For the text-containing cell, return its midpoint in (X, Y) coordinate format. 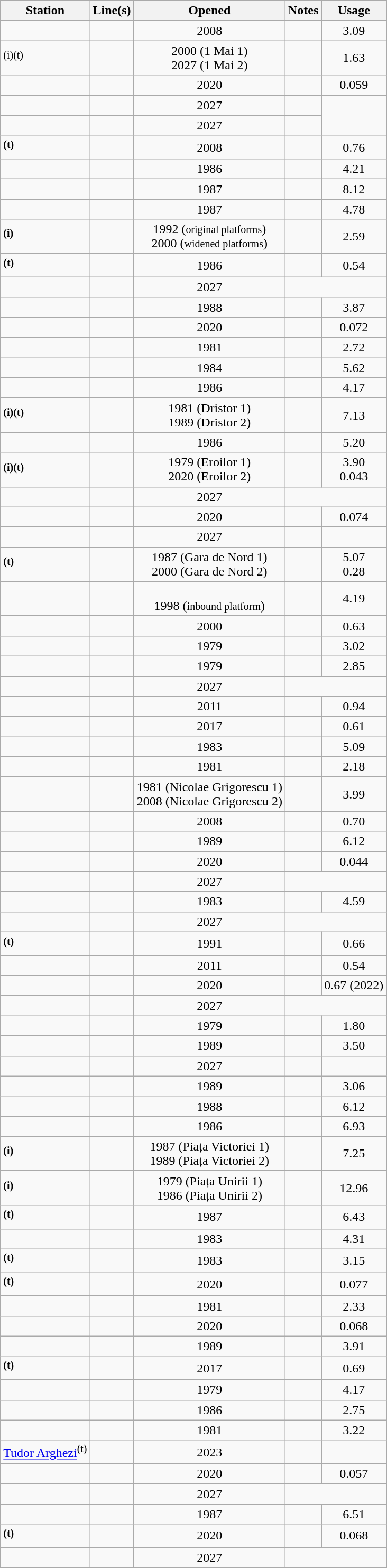
2.75 (354, 1410)
1998 (inbound platform) (209, 598)
1991 (209, 944)
Opened (209, 11)
Tudor Arghezi(t) (45, 1452)
Notes (303, 11)
1981 (Dristor 1)1989 (Dristor 2) (209, 415)
5.09 (354, 747)
8.12 (354, 189)
2.18 (354, 767)
7.25 (354, 1153)
6.51 (354, 1514)
1992 (original platforms)2000 (widened platforms) (209, 237)
1987 (Gara de Nord 1)2000 (Gara de Nord 2) (209, 564)
2.33 (354, 1306)
2.85 (354, 666)
2.59 (354, 237)
3.02 (354, 646)
0.76 (354, 147)
1987 (Piața Victoriei 1)1989 (Piața Victoriei 2) (209, 1153)
4.31 (354, 1239)
3.09 (354, 31)
3.15 (354, 1261)
0.94 (354, 707)
3.900.043 (354, 469)
5.070.28 (354, 564)
6.43 (354, 1218)
0.077 (354, 1284)
Usage (354, 11)
2.72 (354, 348)
0.66 (354, 944)
4.21 (354, 169)
1979 (Eroilor 1)2020 (Eroilor 2) (209, 469)
3.06 (354, 1086)
2023 (209, 1452)
0.67 (2022) (354, 986)
0.059 (354, 85)
1981 (Nicolae Grigorescu 1)2008 (Nicolae Grigorescu 2) (209, 794)
4.78 (354, 209)
2000 (209, 626)
Line(s) (112, 11)
Station (45, 11)
1.63 (354, 58)
1984 (209, 368)
0.072 (354, 328)
3.91 (354, 1346)
3.87 (354, 308)
6.93 (354, 1126)
12.96 (354, 1188)
0.63 (354, 626)
3.99 (354, 794)
1.80 (354, 1026)
0.044 (354, 861)
5.20 (354, 442)
1979 (Piața Unirii 1)1986 (Piața Unirii 2) (209, 1188)
4.59 (354, 902)
3.22 (354, 1430)
2000 (1 Mai 1)2027 (1 Mai 2) (209, 58)
0.057 (354, 1474)
0.61 (354, 727)
5.62 (354, 368)
0.70 (354, 821)
7.13 (354, 415)
3.50 (354, 1046)
0.69 (354, 1368)
0.074 (354, 517)
4.19 (354, 598)
